Search for the cell housing the specified text and yield its (X, Y) center coordinate. 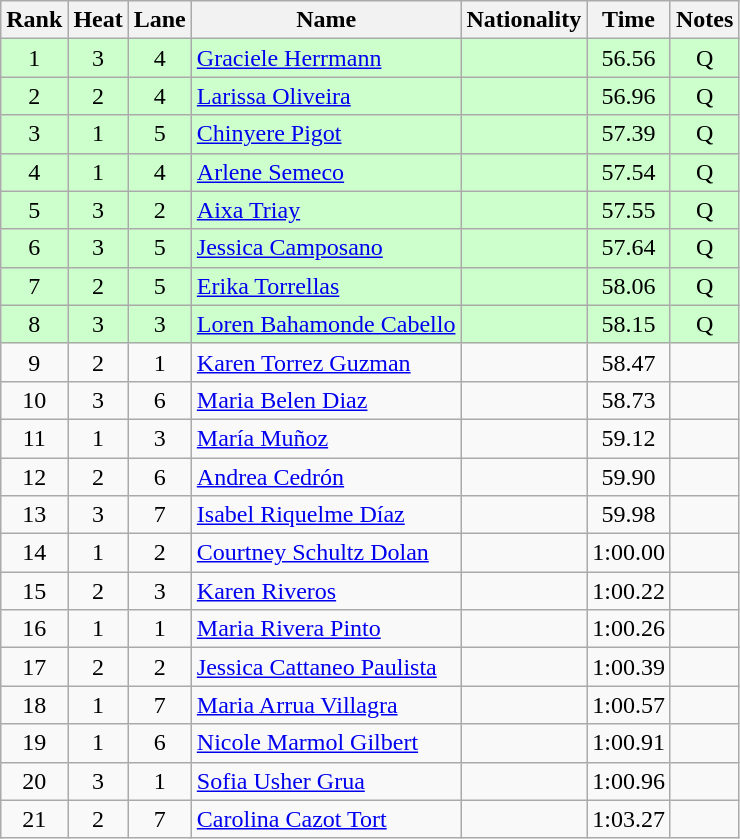
1:00.39 (629, 667)
Karen Torrez Guzman (326, 362)
1:00.57 (629, 705)
Larissa Oliveira (326, 96)
57.39 (629, 134)
58.15 (629, 324)
1:00.22 (629, 591)
Maria Arrua Villagra (326, 705)
1:03.27 (629, 819)
59.90 (629, 477)
Notes (704, 20)
Nationality (524, 20)
Time (629, 20)
Carolina Cazot Tort (326, 819)
Rank (34, 20)
59.98 (629, 515)
11 (34, 438)
17 (34, 667)
57.54 (629, 172)
56.96 (629, 96)
1:00.00 (629, 553)
58.73 (629, 400)
1:00.96 (629, 781)
Heat (98, 20)
Loren Bahamonde Cabello (326, 324)
13 (34, 515)
Lane (160, 20)
Nicole Marmol Gilbert (326, 743)
Graciele Herrmann (326, 58)
Name (326, 20)
Jessica Cattaneo Paulista (326, 667)
Arlene Semeco (326, 172)
9 (34, 362)
14 (34, 553)
20 (34, 781)
Aixa Triay (326, 210)
19 (34, 743)
Maria Rivera Pinto (326, 629)
Andrea Cedrón (326, 477)
10 (34, 400)
56.56 (629, 58)
Chinyere Pigot (326, 134)
21 (34, 819)
58.06 (629, 286)
Sofia Usher Grua (326, 781)
Jessica Camposano (326, 248)
18 (34, 705)
57.64 (629, 248)
Erika Torrellas (326, 286)
María Muñoz (326, 438)
16 (34, 629)
1:00.91 (629, 743)
58.47 (629, 362)
59.12 (629, 438)
Isabel Riquelme Díaz (326, 515)
12 (34, 477)
Karen Riveros (326, 591)
15 (34, 591)
1:00.26 (629, 629)
Maria Belen Diaz (326, 400)
8 (34, 324)
Courtney Schultz Dolan (326, 553)
57.55 (629, 210)
